Identify which cell holds the provided text, then report its (x, y) central coordinate. 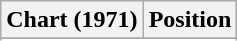
Position (190, 20)
Chart (1971) (72, 20)
